Find where the given text appears and provide that cell's center as (X, Y) coordinate. 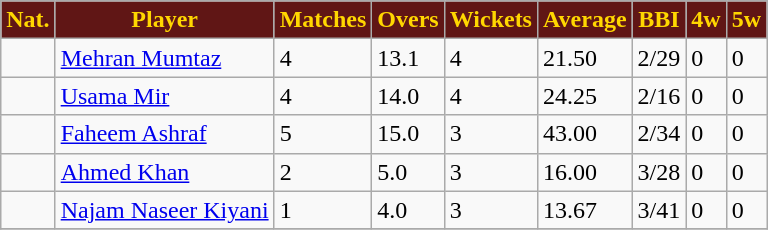
1 (323, 210)
3/41 (659, 210)
BBI (659, 20)
5w (746, 20)
4w (706, 20)
14.0 (408, 96)
21.50 (584, 58)
24.25 (584, 96)
13.1 (408, 58)
3/28 (659, 172)
Overs (408, 20)
2/29 (659, 58)
15.0 (408, 134)
Nat. (28, 20)
Wickets (490, 20)
5 (323, 134)
Ahmed Khan (164, 172)
2/34 (659, 134)
Najam Naseer Kiyani (164, 210)
13.67 (584, 210)
43.00 (584, 134)
2 (323, 172)
Average (584, 20)
2/16 (659, 96)
Usama Mir (164, 96)
Matches (323, 20)
16.00 (584, 172)
Mehran Mumtaz (164, 58)
5.0 (408, 172)
4.0 (408, 210)
Player (164, 20)
Faheem Ashraf (164, 134)
